For the text-containing cell, return its midpoint in [X, Y] coordinate format. 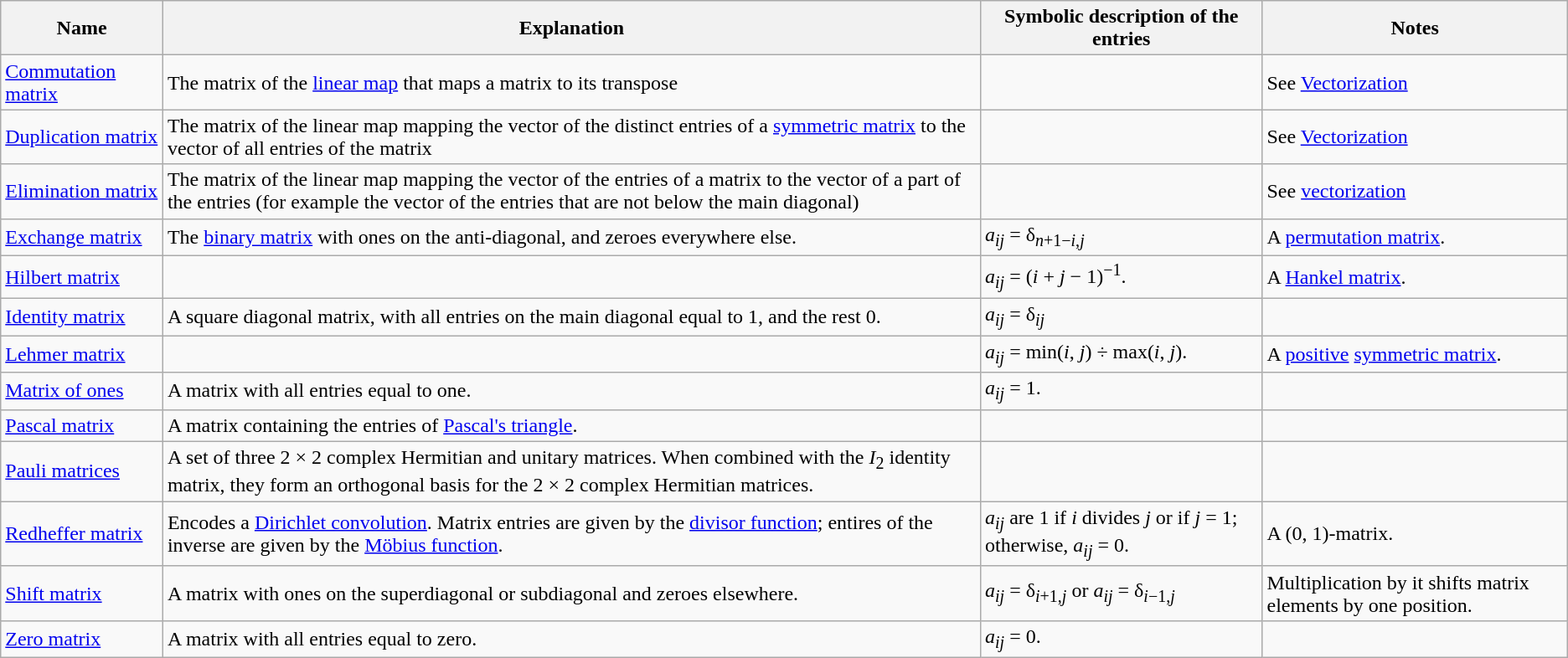
Encodes a Dirichlet convolution. Matrix entries are given by the divisor function; entires of the inverse are given by the Möbius function. [571, 534]
Multiplication by it shifts matrix elements by one position. [1415, 593]
Symbolic description of the entries [1122, 28]
A square diagonal matrix, with all entries on the main diagonal equal to 1, and the rest 0. [571, 316]
aij = 1. [1122, 391]
aij = 0. [1122, 639]
aij = δn+1−i,j [1122, 237]
Matrix of ones [82, 391]
A positive symmetric matrix. [1415, 354]
aij are 1 if i divides j or if j = 1; otherwise, aij = 0. [1122, 534]
aij = δij [1122, 316]
aij = (i + j − 1)−1. [1122, 276]
Notes [1415, 28]
A matrix with all entries equal to zero. [571, 639]
Elimination matrix [82, 191]
See vectorization [1415, 191]
Identity matrix [82, 316]
Hilbert matrix [82, 276]
Lehmer matrix [82, 354]
The matrix of the linear map that maps a matrix to its transpose [571, 82]
The matrix of the linear map mapping the vector of the distinct entries of a symmetric matrix to the vector of all entries of the matrix [571, 137]
aij = δi+1,j or aij = δi−1,j [1122, 593]
Commutation matrix [82, 82]
Name [82, 28]
Explanation [571, 28]
Redheffer matrix [82, 534]
Pauli matrices [82, 470]
Pascal matrix [82, 425]
A Hankel matrix. [1415, 276]
A matrix with ones on the superdiagonal or subdiagonal and zeroes elsewhere. [571, 593]
Zero matrix [82, 639]
aij = min(i, j) ÷ max(i, j). [1122, 354]
Duplication matrix [82, 137]
The binary matrix with ones on the anti-diagonal, and zeroes everywhere else. [571, 237]
A (0, 1)-matrix. [1415, 534]
A matrix with all entries equal to one. [571, 391]
A permutation matrix. [1415, 237]
Exchange matrix [82, 237]
A matrix containing the entries of Pascal's triangle. [571, 425]
Shift matrix [82, 593]
